Search for the cell housing the specified text and yield its [x, y] center coordinate. 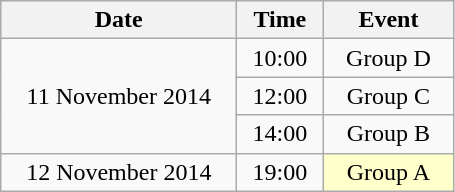
Date [119, 20]
10:00 [280, 58]
19:00 [280, 172]
Group C [388, 96]
Group B [388, 134]
Event [388, 20]
Time [280, 20]
12:00 [280, 96]
14:00 [280, 134]
Group D [388, 58]
12 November 2014 [119, 172]
11 November 2014 [119, 96]
Group A [388, 172]
